Extract the (X, Y) coordinate from the center of the cell holding the provided text.  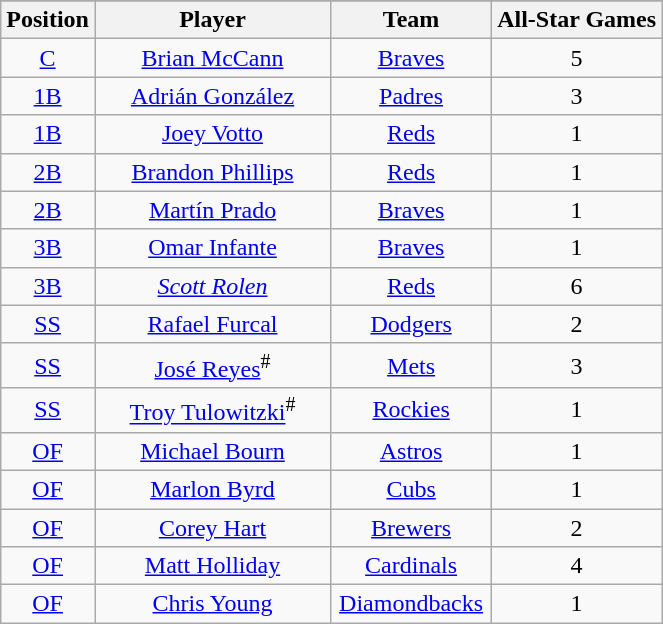
4 (577, 566)
Cubs (412, 489)
Player (212, 20)
Chris Young (212, 604)
Adrián González (212, 96)
José Reyes# (212, 366)
Michael Bourn (212, 451)
Brewers (412, 528)
Martín Prado (212, 210)
Rockies (412, 410)
Cardinals (412, 566)
All-Star Games (577, 20)
Corey Hart (212, 528)
Matt Holliday (212, 566)
Scott Rolen (212, 286)
Brandon Phillips (212, 172)
Position (48, 20)
Dodgers (412, 324)
Rafael Furcal (212, 324)
Marlon Byrd (212, 489)
Mets (412, 366)
Astros (412, 451)
C (48, 58)
Troy Tulowitzki# (212, 410)
6 (577, 286)
Padres (412, 96)
Omar Infante (212, 248)
Diamondbacks (412, 604)
5 (577, 58)
Team (412, 20)
Joey Votto (212, 134)
Brian McCann (212, 58)
